Find where the given text appears and provide that cell's center as [X, Y] coordinate. 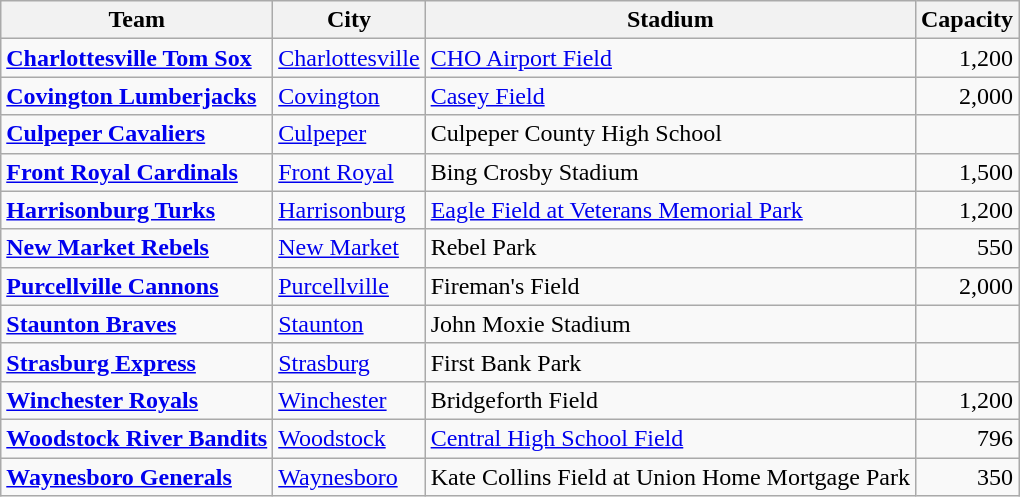
Staunton Braves [137, 324]
First Bank Park [670, 362]
Covington Lumberjacks [137, 96]
350 [966, 477]
Bing Crosby Stadium [670, 172]
1,500 [966, 172]
Strasburg Express [137, 362]
Bridgeforth Field [670, 400]
Culpeper County High School [670, 134]
Harrisonburg [349, 210]
Purcellville Cannons [137, 286]
Winchester Royals [137, 400]
Fireman's Field [670, 286]
Harrisonburg Turks [137, 210]
Culpeper Cavaliers [137, 134]
Waynesboro Generals [137, 477]
Rebel Park [670, 248]
Woodstock [349, 438]
Kate Collins Field at Union Home Mortgage Park [670, 477]
Charlottesville Tom Sox [137, 58]
Casey Field [670, 96]
Purcellville [349, 286]
Culpeper [349, 134]
Staunton [349, 324]
Front Royal [349, 172]
CHO Airport Field [670, 58]
Strasburg [349, 362]
Waynesboro [349, 477]
Winchester [349, 400]
550 [966, 248]
Stadium [670, 20]
796 [966, 438]
Charlottesville [349, 58]
John Moxie Stadium [670, 324]
Woodstock River Bandits [137, 438]
New Market Rebels [137, 248]
Eagle Field at Veterans Memorial Park [670, 210]
New Market [349, 248]
City [349, 20]
Team [137, 20]
Front Royal Cardinals [137, 172]
Central High School Field [670, 438]
Capacity [966, 20]
Covington [349, 96]
